Find where the given text appears and provide that cell's center as (X, Y) coordinate. 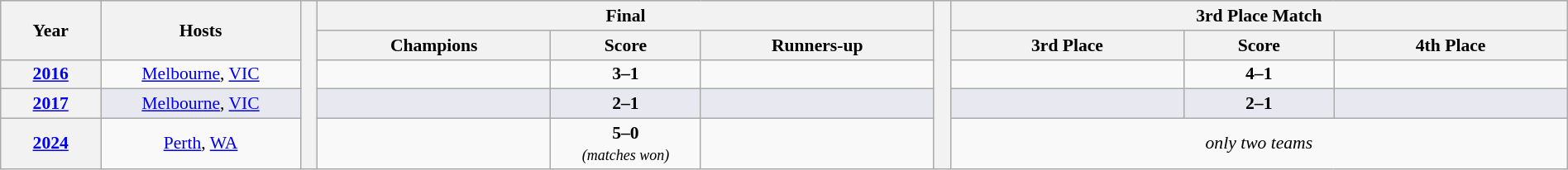
3–1 (625, 74)
4–1 (1259, 74)
Champions (434, 45)
Perth, WA (201, 144)
Hosts (201, 30)
only two teams (1259, 144)
Year (51, 30)
Runners-up (817, 45)
5–0(matches won) (625, 144)
2024 (51, 144)
4th Place (1451, 45)
2017 (51, 104)
Final (626, 16)
3rd Place Match (1259, 16)
2016 (51, 74)
3rd Place (1067, 45)
